Pinpoint the cell where the given text exists, returning its (X, Y) midpoint coordinate. 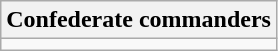
Confederate commanders (139, 20)
